Return the (X, Y) coordinate for the center point of the cell that contains the specified text.  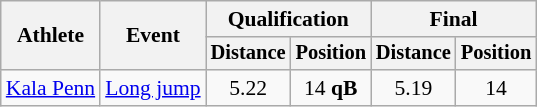
Kala Penn (50, 88)
Qualification (288, 19)
Long jump (152, 88)
Athlete (50, 36)
5.22 (248, 88)
Event (152, 36)
Final (454, 19)
14 qB (331, 88)
5.19 (414, 88)
14 (496, 88)
